Determine the [x, y] coordinate at the center of the cell enclosing the given text.  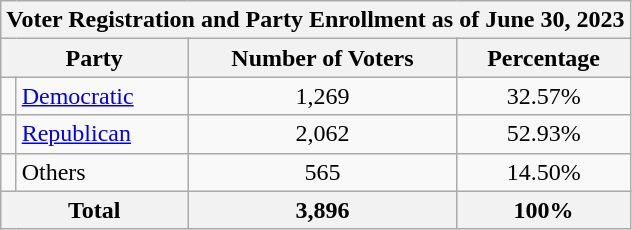
1,269 [323, 96]
Voter Registration and Party Enrollment as of June 30, 2023 [316, 20]
Total [94, 210]
2,062 [323, 134]
Number of Voters [323, 58]
565 [323, 172]
Others [102, 172]
Party [94, 58]
Percentage [544, 58]
3,896 [323, 210]
52.93% [544, 134]
32.57% [544, 96]
Democratic [102, 96]
Republican [102, 134]
14.50% [544, 172]
100% [544, 210]
